For the text-containing cell, return its midpoint in (x, y) coordinate format. 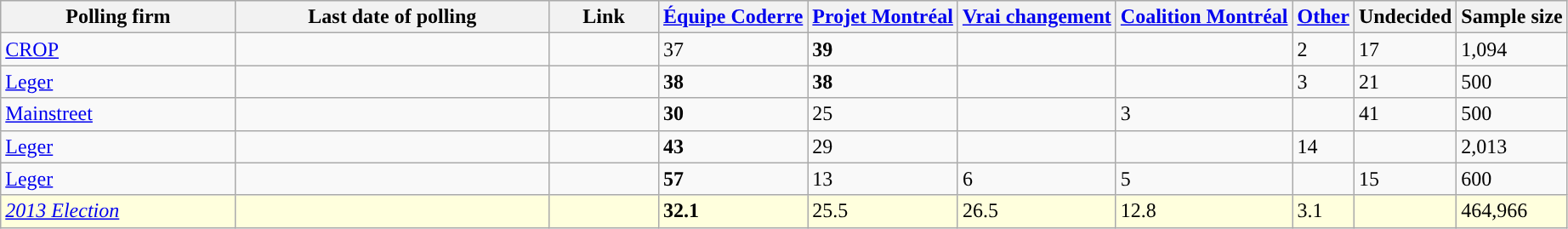
Mainstreet (118, 114)
39 (883, 49)
Sample size (1512, 17)
29 (883, 146)
17 (1405, 49)
6 (1037, 179)
Vrai changement (1037, 17)
2 (1323, 49)
Last date of polling (392, 17)
37 (733, 49)
Link (604, 17)
57 (733, 179)
Polling firm (118, 17)
25.5 (883, 211)
Undecided (1405, 17)
1,094 (1512, 49)
12.8 (1204, 211)
464,966 (1512, 211)
2013 Election (118, 211)
32.1 (733, 211)
30 (733, 114)
25 (883, 114)
Projet Montréal (883, 17)
43 (733, 146)
21 (1405, 82)
3.1 (1323, 211)
5 (1204, 179)
Coalition Montréal (1204, 17)
14 (1323, 146)
Other (1323, 17)
41 (1405, 114)
Équipe Coderre (733, 17)
26.5 (1037, 211)
13 (883, 179)
2,013 (1512, 146)
600 (1512, 179)
15 (1405, 179)
CROP (118, 49)
